Provide the (x, y) coordinate of the cell's center where the given text is located.  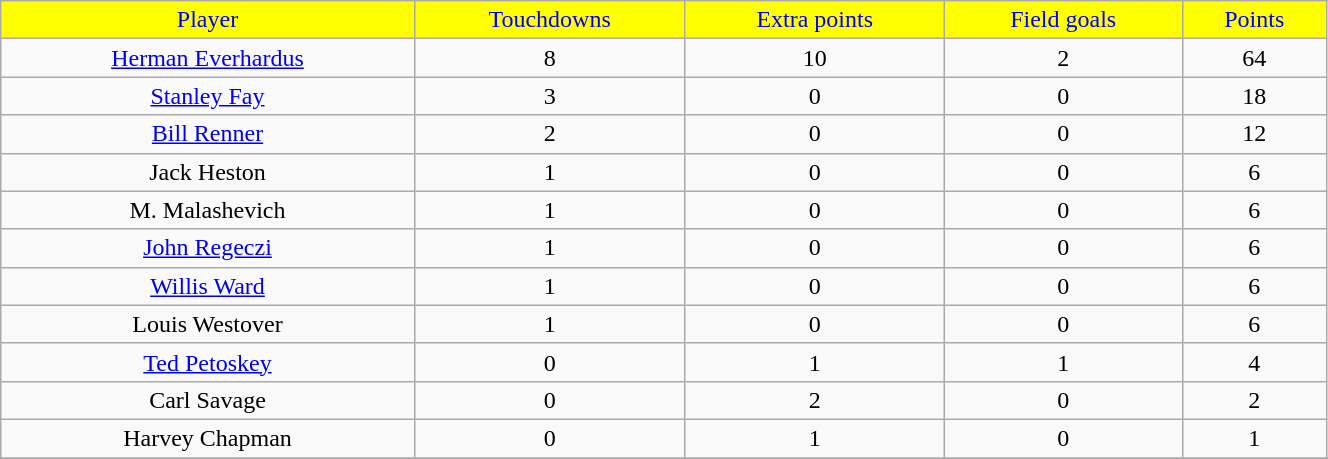
Bill Renner (208, 134)
64 (1254, 58)
12 (1254, 134)
Touchdowns (550, 20)
Willis Ward (208, 286)
Field goals (1063, 20)
M. Malashevich (208, 210)
Herman Everhardus (208, 58)
Jack Heston (208, 172)
Extra points (814, 20)
Louis Westover (208, 324)
10 (814, 58)
4 (1254, 362)
John Regeczi (208, 248)
Stanley Fay (208, 96)
Player (208, 20)
Ted Petoskey (208, 362)
3 (550, 96)
8 (550, 58)
Points (1254, 20)
Carl Savage (208, 400)
Harvey Chapman (208, 438)
18 (1254, 96)
